Locate the cell with the specified text and output its (x, y) center coordinate. 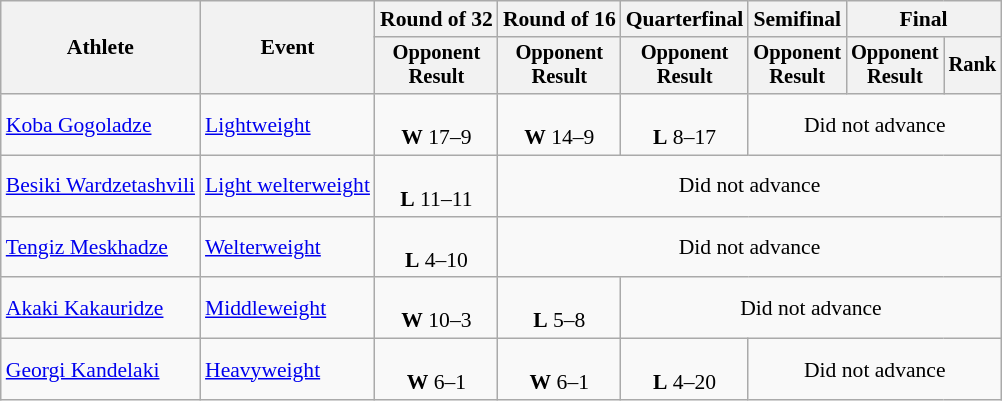
Welterweight (288, 248)
W 10–3 (436, 308)
Tengiz Meskhadze (100, 248)
W 17–9 (436, 124)
Georgi Kandelaki (100, 370)
Akaki Kakauridze (100, 308)
L 11–11 (436, 186)
Round of 32 (436, 19)
Rank (973, 66)
Besiki Wardzetashvili (100, 186)
L 8–17 (685, 124)
Heavyweight (288, 370)
Athlete (100, 48)
L 5–8 (560, 308)
W 14–9 (560, 124)
Lightweight (288, 124)
L 4–10 (436, 248)
Semifinal (797, 19)
Middleweight (288, 308)
Koba Gogoladze (100, 124)
Light welterweight (288, 186)
Event (288, 48)
L 4–20 (685, 370)
Final (924, 19)
Quarterfinal (685, 19)
Round of 16 (560, 19)
